Determine the [x, y] coordinate at the center of the cell enclosing the given text.  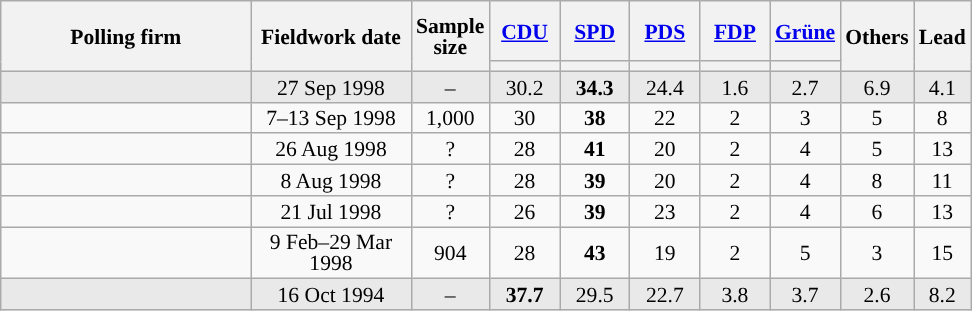
24.4 [665, 86]
15 [942, 253]
8 Aug 1998 [331, 180]
Others [877, 36]
22.7 [665, 294]
6.9 [877, 86]
6 [877, 212]
26 Aug 1998 [331, 150]
SPD [595, 31]
30.2 [524, 86]
26 [524, 212]
37.7 [524, 294]
34.3 [595, 86]
Lead [942, 36]
23 [665, 212]
Polling firm [126, 36]
2.7 [805, 86]
Grüne [805, 31]
4.1 [942, 86]
7–13 Sep 1998 [331, 118]
CDU [524, 31]
30 [524, 118]
FDP [735, 31]
29.5 [595, 294]
21 Jul 1998 [331, 212]
38 [595, 118]
Samplesize [450, 36]
2.6 [877, 294]
16 Oct 1994 [331, 294]
PDS [665, 31]
27 Sep 1998 [331, 86]
43 [595, 253]
1.6 [735, 86]
22 [665, 118]
11 [942, 180]
19 [665, 253]
1,000 [450, 118]
Fieldwork date [331, 36]
3.7 [805, 294]
9 Feb–29 Mar 1998 [331, 253]
8.2 [942, 294]
904 [450, 253]
3.8 [735, 294]
41 [595, 150]
